Provide the (x, y) coordinate of the cell's center where the given text is located.  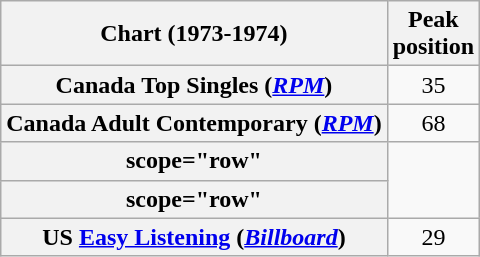
Peakposition (433, 34)
35 (433, 85)
Chart (1973-1974) (194, 34)
68 (433, 123)
Canada Adult Contemporary (RPM) (194, 123)
US Easy Listening (Billboard) (194, 237)
Canada Top Singles (RPM) (194, 85)
29 (433, 237)
